From the cell containing the given text, extract its center point as (X, Y) coordinate. 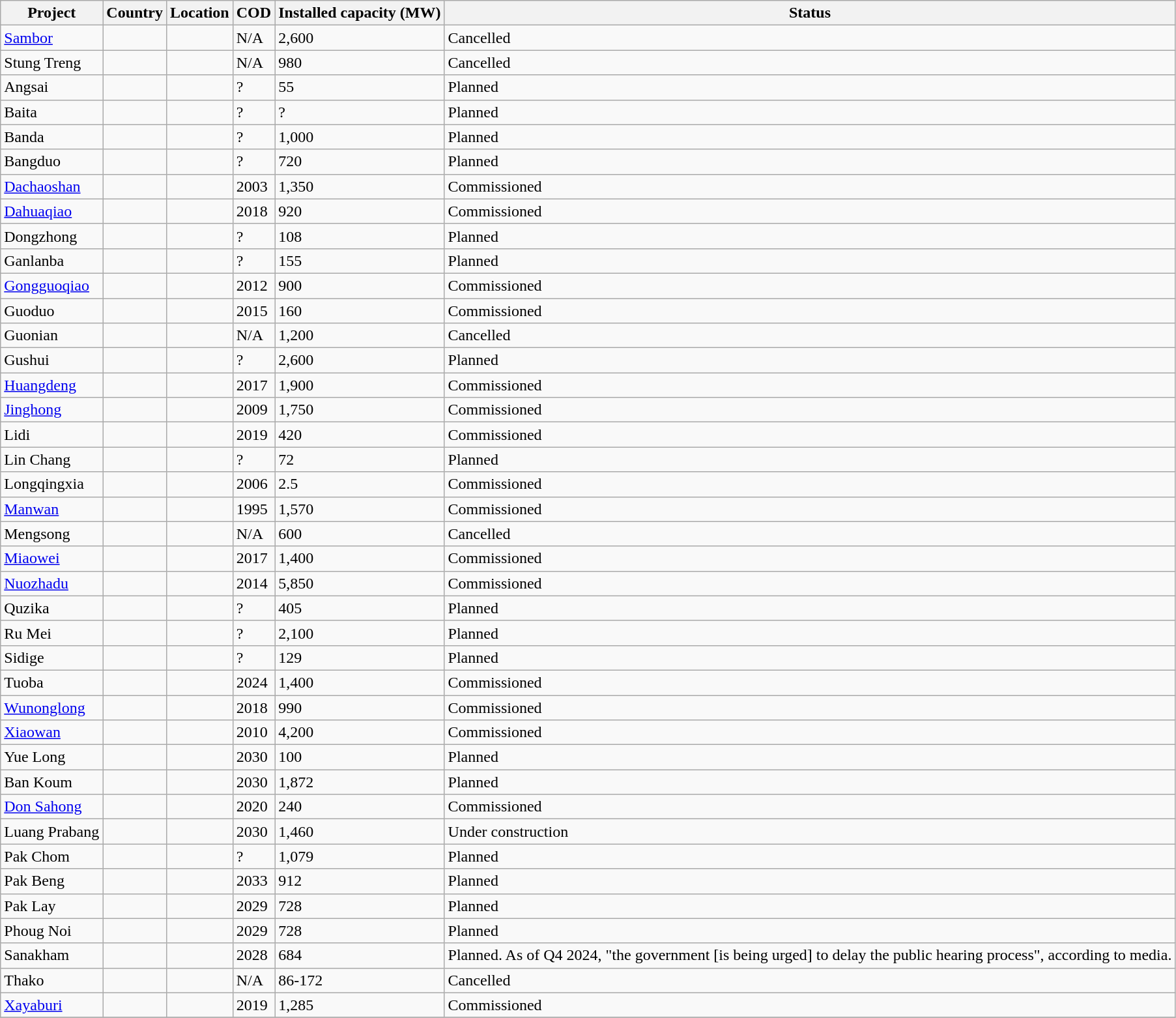
Pak Beng (52, 881)
5,850 (360, 583)
1,000 (360, 137)
Ban Koum (52, 782)
2015 (253, 311)
Angsai (52, 87)
980 (360, 63)
100 (360, 757)
684 (360, 955)
Dongzhong (52, 236)
Guonian (52, 336)
2003 (253, 186)
1,285 (360, 1005)
Nuozhadu (52, 583)
Location (200, 13)
912 (360, 881)
2006 (253, 484)
Huangdeng (52, 385)
Wunonglong (52, 707)
Luang Prabang (52, 832)
Baita (52, 112)
COD (253, 13)
Miaowei (52, 559)
2012 (253, 285)
Phoug Noi (52, 931)
Tuoba (52, 682)
72 (360, 459)
108 (360, 236)
Under construction (810, 832)
Pak Lay (52, 906)
Installed capacity (MW) (360, 13)
Don Sahong (52, 807)
Sambor (52, 38)
160 (360, 311)
2014 (253, 583)
Sidige (52, 658)
Status (810, 13)
Quzika (52, 608)
1,079 (360, 856)
2033 (253, 881)
990 (360, 707)
Lin Chang (52, 459)
86-172 (360, 980)
Lidi (52, 435)
Gongguoqiao (52, 285)
420 (360, 435)
600 (360, 534)
Yue Long (52, 757)
Dahuaqiao (52, 211)
Dachaoshan (52, 186)
2020 (253, 807)
2009 (253, 410)
2024 (253, 682)
Mengsong (52, 534)
240 (360, 807)
Guoduo (52, 311)
Longqingxia (52, 484)
1,570 (360, 509)
2028 (253, 955)
Country (135, 13)
1,460 (360, 832)
1,200 (360, 336)
Xayaburi (52, 1005)
720 (360, 162)
Gushui (52, 360)
Pak Chom (52, 856)
Xiaowan (52, 733)
155 (360, 261)
Ganlanba (52, 261)
Jinghong (52, 410)
Project (52, 13)
Planned. As of Q4 2024, "the government [is being urged] to delay the public hearing process", according to media. (810, 955)
Stung Treng (52, 63)
1,350 (360, 186)
4,200 (360, 733)
129 (360, 658)
Thako (52, 980)
Sanakham (52, 955)
2010 (253, 733)
Banda (52, 137)
920 (360, 211)
1,750 (360, 410)
405 (360, 608)
1,900 (360, 385)
2.5 (360, 484)
Ru Mei (52, 633)
1,872 (360, 782)
900 (360, 285)
55 (360, 87)
Manwan (52, 509)
2,100 (360, 633)
Bangduo (52, 162)
1995 (253, 509)
